Scan for the cell matching the given text and deliver its (X, Y) coordinate at center. 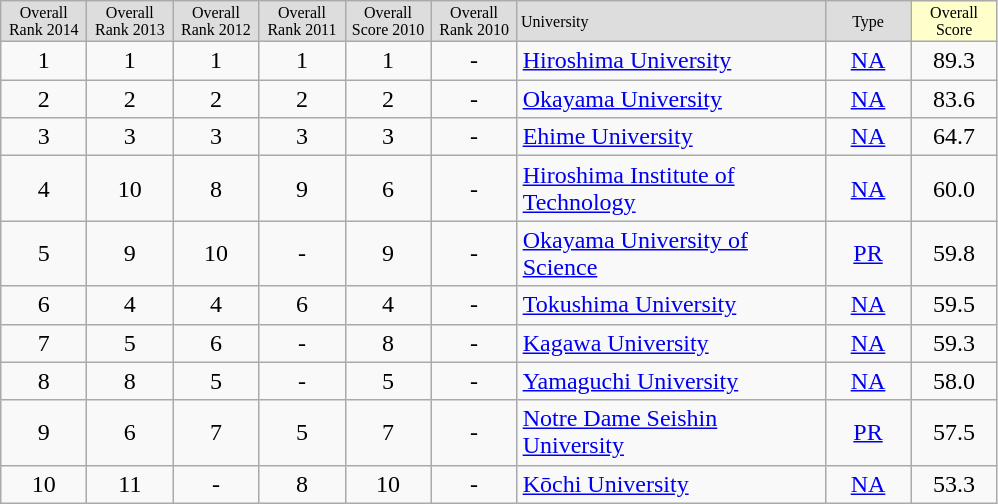
Ehime University (671, 137)
11 (130, 484)
Kōchi University (671, 484)
Overall Rank 2012 (216, 22)
83.6 (954, 99)
57.5 (954, 432)
53.3 (954, 484)
Okayama University of Science (671, 254)
University (671, 22)
Overall Score (954, 22)
Overall Rank 2010 (474, 22)
Okayama University (671, 99)
Overall Rank 2011 (302, 22)
Tokushima University (671, 305)
89.3 (954, 61)
Overall Rank 2014 (44, 22)
59.8 (954, 254)
Type (868, 22)
Kagawa University (671, 343)
Yamaguchi University (671, 381)
Notre Dame Seishin University (671, 432)
58.0 (954, 381)
59.5 (954, 305)
Hiroshima Institute of Technology (671, 188)
Overall Score 2010 (388, 22)
59.3 (954, 343)
Hiroshima University (671, 61)
60.0 (954, 188)
Overall Rank 2013 (130, 22)
64.7 (954, 137)
